Pinpoint the cell where the given text exists, returning its [x, y] midpoint coordinate. 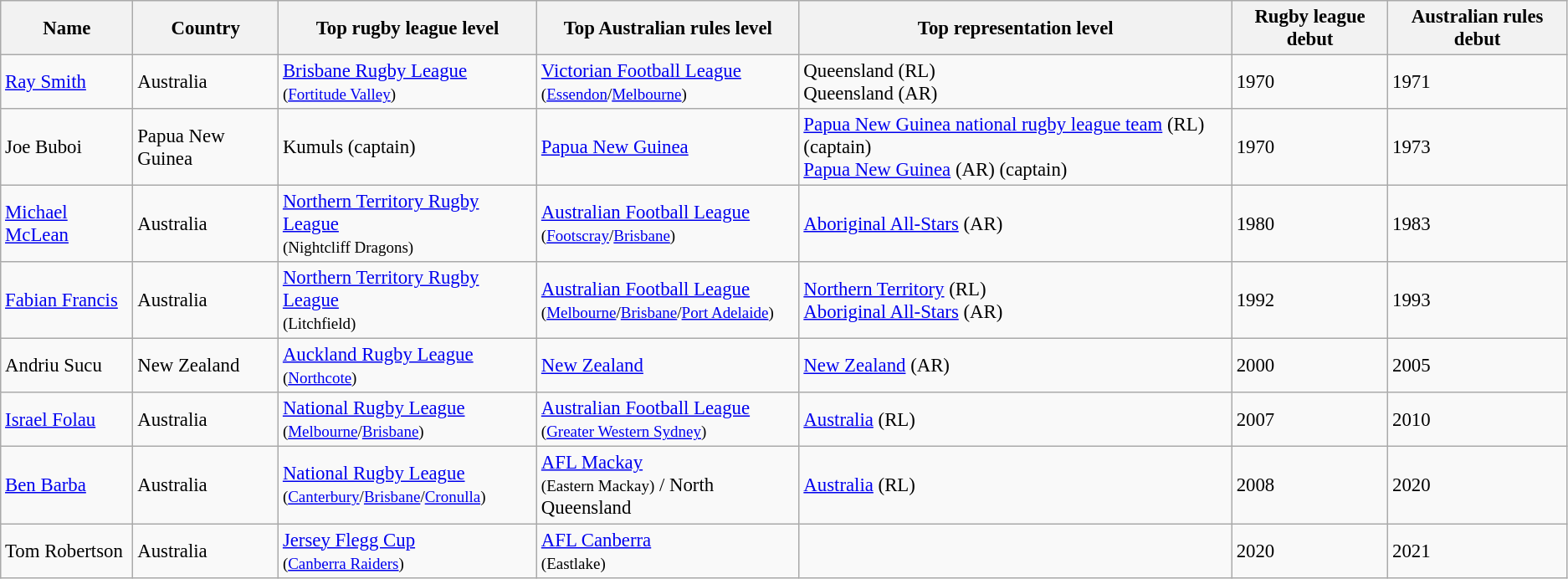
Fabian Francis [67, 300]
2007 [1309, 420]
2005 [1478, 366]
New Zealand (AR) [1016, 366]
Victorian Football League(Essendon/Melbourne) [669, 82]
Rugby league debut [1309, 28]
1971 [1478, 82]
National Rugby League(Melbourne/Brisbane) [408, 420]
AFL Canberra(Eastlake) [669, 551]
Ben Barba [67, 485]
1980 [1309, 224]
Northern Territory Rugby League(Litchfield) [408, 300]
2008 [1309, 485]
Australian rules debut [1478, 28]
1973 [1478, 147]
Michael McLean [67, 224]
2000 [1309, 366]
Ray Smith [67, 82]
Queensland (RL)Queensland (AR) [1016, 82]
Country [206, 28]
Top representation level [1016, 28]
Aboriginal All-Stars (AR) [1016, 224]
Top rugby league level [408, 28]
Jersey Flegg Cup(Canberra Raiders) [408, 551]
Tom Robertson [67, 551]
Papua New Guinea national rugby league team (RL) (captain) Papua New Guinea (AR) (captain) [1016, 147]
Israel Folau [67, 420]
Australian Football League(Melbourne/Brisbane/Port Adelaide) [669, 300]
1993 [1478, 300]
Northern Territory (RL)Aboriginal All-Stars (AR) [1016, 300]
Name [67, 28]
Auckland Rugby League(Northcote) [408, 366]
Top Australian rules level [669, 28]
Australian Football League(Footscray/Brisbane) [669, 224]
Northern Territory Rugby League(Nightcliff Dragons) [408, 224]
AFL Mackay(Eastern Mackay) / North Queensland [669, 485]
Kumuls (captain) [408, 147]
Australian Football League(Greater Western Sydney) [669, 420]
1992 [1309, 300]
2021 [1478, 551]
National Rugby League(Canterbury/Brisbane/Cronulla) [408, 485]
Andriu Sucu [67, 366]
1983 [1478, 224]
Brisbane Rugby League(Fortitude Valley) [408, 82]
2010 [1478, 420]
Joe Buboi [67, 147]
